Locate the cell with the specified text and output its (X, Y) center coordinate. 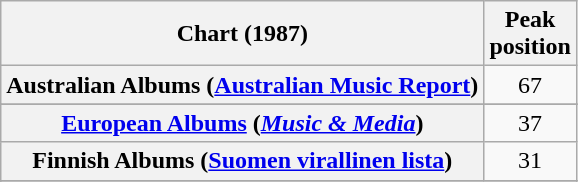
Peakposition (530, 34)
67 (530, 85)
European Albums (Music & Media) (242, 123)
37 (530, 123)
Finnish Albums (Suomen virallinen lista) (242, 161)
31 (530, 161)
Australian Albums (Australian Music Report) (242, 85)
Chart (1987) (242, 34)
